From the cell containing the given text, extract its center point as [X, Y] coordinate. 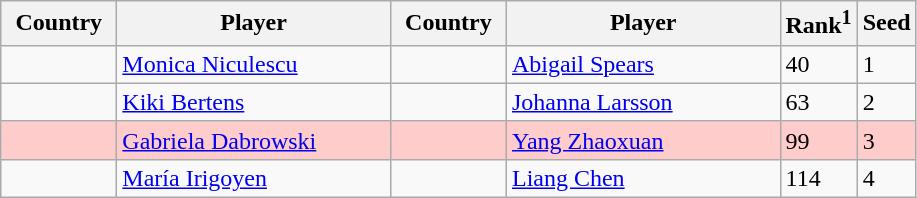
1 [886, 64]
Rank1 [818, 24]
Monica Niculescu [254, 64]
Yang Zhaoxuan [643, 140]
Seed [886, 24]
Abigail Spears [643, 64]
Kiki Bertens [254, 102]
Johanna Larsson [643, 102]
99 [818, 140]
3 [886, 140]
40 [818, 64]
63 [818, 102]
2 [886, 102]
Gabriela Dabrowski [254, 140]
114 [818, 178]
Liang Chen [643, 178]
María Irigoyen [254, 178]
4 [886, 178]
